Output the (X, Y) coordinate of the center of the cell containing the given text.  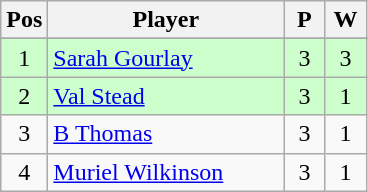
4 (24, 172)
P (304, 20)
Muriel Wilkinson (166, 172)
B Thomas (166, 134)
Player (166, 20)
Sarah Gourlay (166, 58)
Val Stead (166, 96)
Pos (24, 20)
W (346, 20)
2 (24, 96)
